Identify which cell holds the provided text, then report its (X, Y) central coordinate. 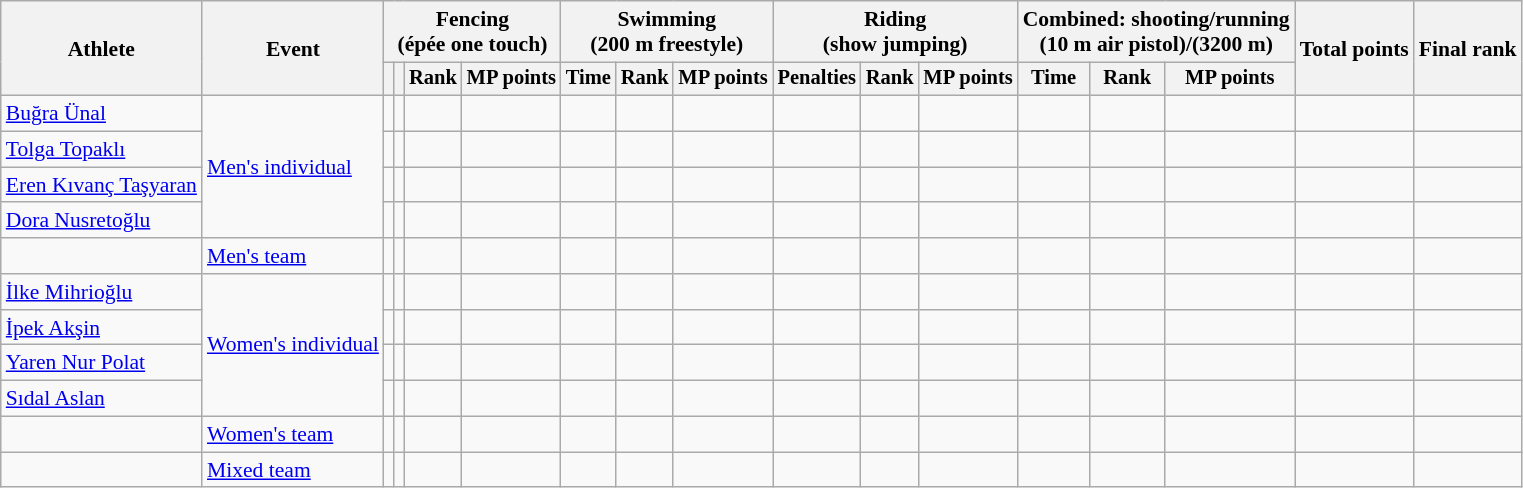
Event (293, 48)
Riding(show jumping) (896, 32)
Sıdal Aslan (102, 399)
Women's team (293, 435)
Women's individual (293, 345)
İlke Mihrioğlu (102, 292)
Penalties (817, 79)
Yaren Nur Polat (102, 363)
Athlete (102, 48)
Tolga Topaklı (102, 150)
Mixed team (293, 470)
Fencing(épée one touch) (472, 32)
Eren Kıvanç Taşyaran (102, 185)
Buğra Ünal (102, 114)
Swimming(200 m freestyle) (667, 32)
Total points (1354, 48)
İpek Akşin (102, 328)
Men's individual (293, 167)
Combined: shooting/running(10 m air pistol)/(3200 m) (1156, 32)
Men's team (293, 256)
Final rank (1468, 48)
Dora Nusretoğlu (102, 221)
